Provide the (X, Y) coordinate of the cell's center where the given text is located.  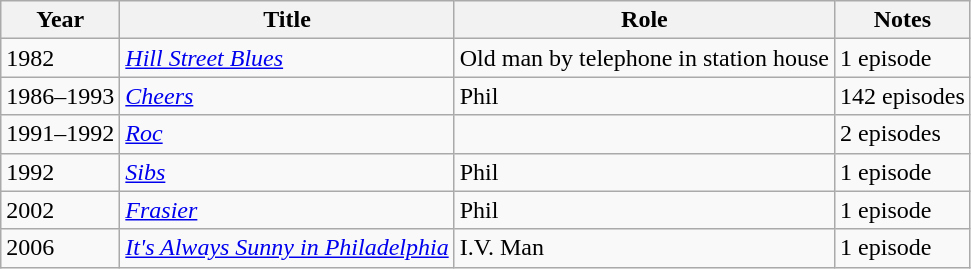
2006 (60, 248)
Sibs (287, 172)
I.V. Man (644, 248)
Year (60, 20)
1991–1992 (60, 134)
1982 (60, 58)
2 episodes (903, 134)
It's Always Sunny in Philadelphia (287, 248)
Hill Street Blues (287, 58)
Notes (903, 20)
Title (287, 20)
Old man by telephone in station house (644, 58)
Frasier (287, 210)
Cheers (287, 96)
142 episodes (903, 96)
2002 (60, 210)
Role (644, 20)
1986–1993 (60, 96)
Roc (287, 134)
1992 (60, 172)
